Scan for the cell matching the given text and deliver its (x, y) coordinate at center. 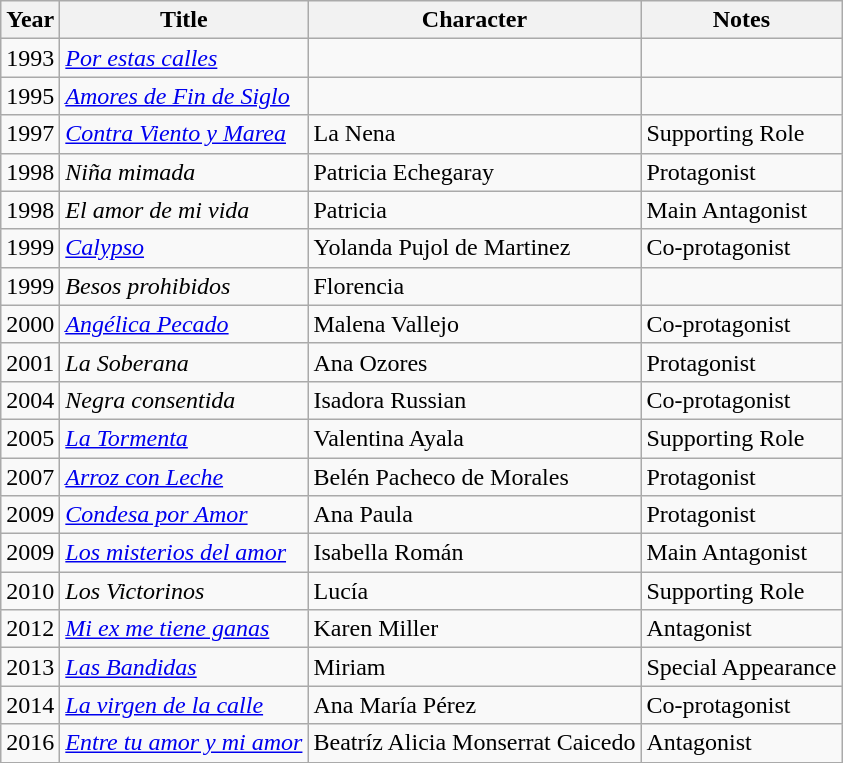
Character (474, 20)
1993 (30, 58)
La Nena (474, 134)
Entre tu amor y mi amor (184, 743)
2000 (30, 324)
2010 (30, 591)
Isabella Román (474, 553)
Lucía (474, 591)
La virgen de la calle (184, 705)
El amor de mi vida (184, 210)
Ana María Pérez (474, 705)
Niña mimada (184, 172)
Miriam (474, 667)
Amores de Fin de Siglo (184, 96)
Besos prohibidos (184, 286)
2005 (30, 438)
Arroz con Leche (184, 477)
Special Appearance (742, 667)
2013 (30, 667)
Valentina Ayala (474, 438)
Year (30, 20)
La Tormenta (184, 438)
1995 (30, 96)
2012 (30, 629)
Calypso (184, 248)
Malena Vallejo (474, 324)
Belén Pacheco de Morales (474, 477)
Contra Viento y Marea (184, 134)
Por estas calles (184, 58)
Beatríz Alicia Monserrat Caicedo (474, 743)
La Soberana (184, 362)
Karen Miller (474, 629)
Yolanda Pujol de Martinez (474, 248)
Angélica Pecado (184, 324)
2014 (30, 705)
Negra consentida (184, 400)
Ana Ozores (474, 362)
2016 (30, 743)
Las Bandidas (184, 667)
2007 (30, 477)
Florencia (474, 286)
Condesa por Amor (184, 515)
2004 (30, 400)
Patricia (474, 210)
Notes (742, 20)
Los misterios del amor (184, 553)
1997 (30, 134)
2001 (30, 362)
Los Victorinos (184, 591)
Ana Paula (474, 515)
Mi ex me tiene ganas (184, 629)
Patricia Echegaray (474, 172)
Isadora Russian (474, 400)
Title (184, 20)
